Locate the cell with the specified text and output its (X, Y) center coordinate. 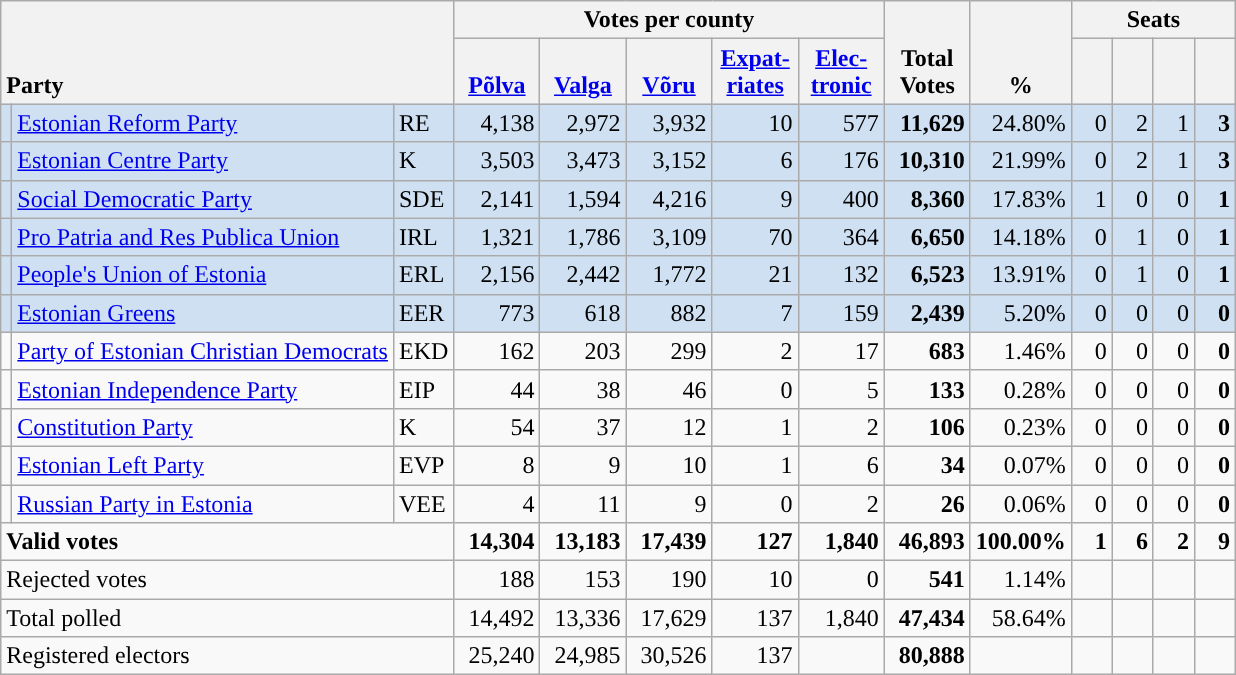
11 (583, 503)
127 (755, 542)
Expat- riates (755, 72)
773 (497, 313)
3,503 (497, 161)
Party (228, 52)
EIP (423, 389)
400 (841, 199)
14,304 (497, 542)
8,360 (927, 199)
132 (841, 275)
Elec- tronic (841, 72)
2,439 (927, 313)
21 (755, 275)
1,786 (583, 237)
0.28% (1020, 389)
1,594 (583, 199)
Total polled (228, 618)
Votes per county (669, 20)
7 (755, 313)
EER (423, 313)
203 (583, 351)
2,141 (497, 199)
17,629 (669, 618)
13.91% (1020, 275)
3,473 (583, 161)
14,492 (497, 618)
541 (927, 580)
24.80% (1020, 123)
Total Votes (927, 52)
176 (841, 161)
106 (927, 427)
Estonian Centre Party (203, 161)
6,650 (927, 237)
4 (497, 503)
Social Democratic Party (203, 199)
RE (423, 123)
0.23% (1020, 427)
577 (841, 123)
VEE (423, 503)
14.18% (1020, 237)
153 (583, 580)
1,772 (669, 275)
37 (583, 427)
25,240 (497, 656)
618 (583, 313)
Võru (669, 72)
21.99% (1020, 161)
IRL (423, 237)
26 (927, 503)
Valid votes (228, 542)
1.46% (1020, 351)
364 (841, 237)
683 (927, 351)
4,216 (669, 199)
188 (497, 580)
190 (669, 580)
100.00% (1020, 542)
Registered electors (228, 656)
34 (927, 465)
0.06% (1020, 503)
38 (583, 389)
8 (497, 465)
58.64% (1020, 618)
2,442 (583, 275)
5 (841, 389)
ERL (423, 275)
EVP (423, 465)
6,523 (927, 275)
47,434 (927, 618)
46 (669, 389)
Russian Party in Estonia (203, 503)
299 (669, 351)
13,183 (583, 542)
17 (841, 351)
1.14% (1020, 580)
Estonian Independence Party (203, 389)
882 (669, 313)
Põlva (497, 72)
% (1020, 52)
3,152 (669, 161)
EKD (423, 351)
Constitution Party (203, 427)
11,629 (927, 123)
44 (497, 389)
2,972 (583, 123)
17.83% (1020, 199)
24,985 (583, 656)
30,526 (669, 656)
46,893 (927, 542)
4,138 (497, 123)
162 (497, 351)
Pro Patria and Res Publica Union (203, 237)
1,321 (497, 237)
133 (927, 389)
2,156 (497, 275)
Seats (1153, 20)
3,932 (669, 123)
159 (841, 313)
3,109 (669, 237)
Estonian Greens (203, 313)
10,310 (927, 161)
Estonian Left Party (203, 465)
Rejected votes (228, 580)
17,439 (669, 542)
0.07% (1020, 465)
People's Union of Estonia (203, 275)
Valga (583, 72)
5.20% (1020, 313)
12 (669, 427)
54 (497, 427)
Estonian Reform Party (203, 123)
SDE (423, 199)
13,336 (583, 618)
Party of Estonian Christian Democrats (203, 351)
70 (755, 237)
80,888 (927, 656)
